Search for the cell housing the specified text and yield its (x, y) center coordinate. 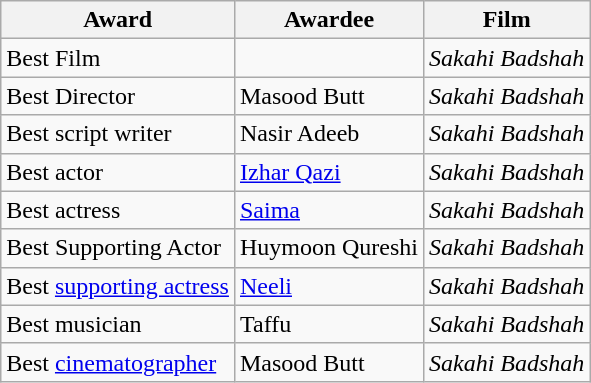
Neeli (328, 286)
Best Film (118, 58)
Best script writer (118, 134)
Best Supporting Actor (118, 248)
Best actor (118, 172)
Izhar Qazi (328, 172)
Awardee (328, 20)
Best cinematographer (118, 362)
Huymoon Qureshi (328, 248)
Nasir Adeeb (328, 134)
Taffu (328, 324)
Best actress (118, 210)
Saima (328, 210)
Best musician (118, 324)
Best supporting actress (118, 286)
Best Director (118, 96)
Award (118, 20)
Film (507, 20)
